Locate the cell with the specified text and output its [x, y] center coordinate. 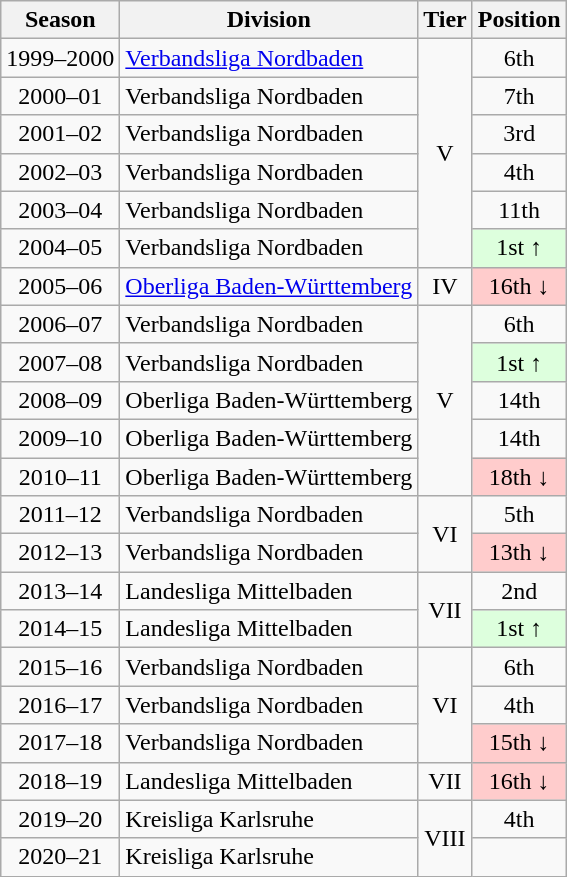
2014–15 [60, 629]
2000–01 [60, 96]
VIII [446, 838]
2020–21 [60, 857]
Position [519, 20]
IV [446, 286]
11th [519, 210]
2008–09 [60, 400]
2nd [519, 591]
7th [519, 96]
2007–08 [60, 362]
2019–20 [60, 819]
Division [269, 20]
2012–13 [60, 553]
2015–16 [60, 667]
3rd [519, 134]
2005–06 [60, 286]
2016–17 [60, 705]
13th ↓ [519, 553]
2009–10 [60, 438]
2013–14 [60, 591]
2001–02 [60, 134]
2006–07 [60, 324]
15th ↓ [519, 743]
2018–19 [60, 781]
18th ↓ [519, 477]
2010–11 [60, 477]
2002–03 [60, 172]
Tier [446, 20]
2011–12 [60, 515]
2004–05 [60, 248]
1999–2000 [60, 58]
5th [519, 515]
2003–04 [60, 210]
2017–18 [60, 743]
Season [60, 20]
